Pinpoint the cell where the given text exists, returning its [x, y] midpoint coordinate. 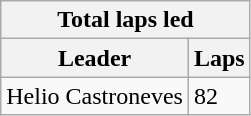
Total laps led [126, 20]
Laps [219, 58]
82 [219, 96]
Helio Castroneves [95, 96]
Leader [95, 58]
